Return (x, y) of the center of cell containing provided text 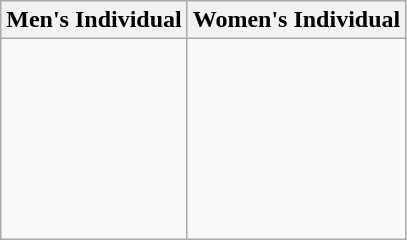
Men's Individual (94, 20)
Women's Individual (296, 20)
